Capture the cell that displays the provided text and extract its [X, Y] central coordinate. 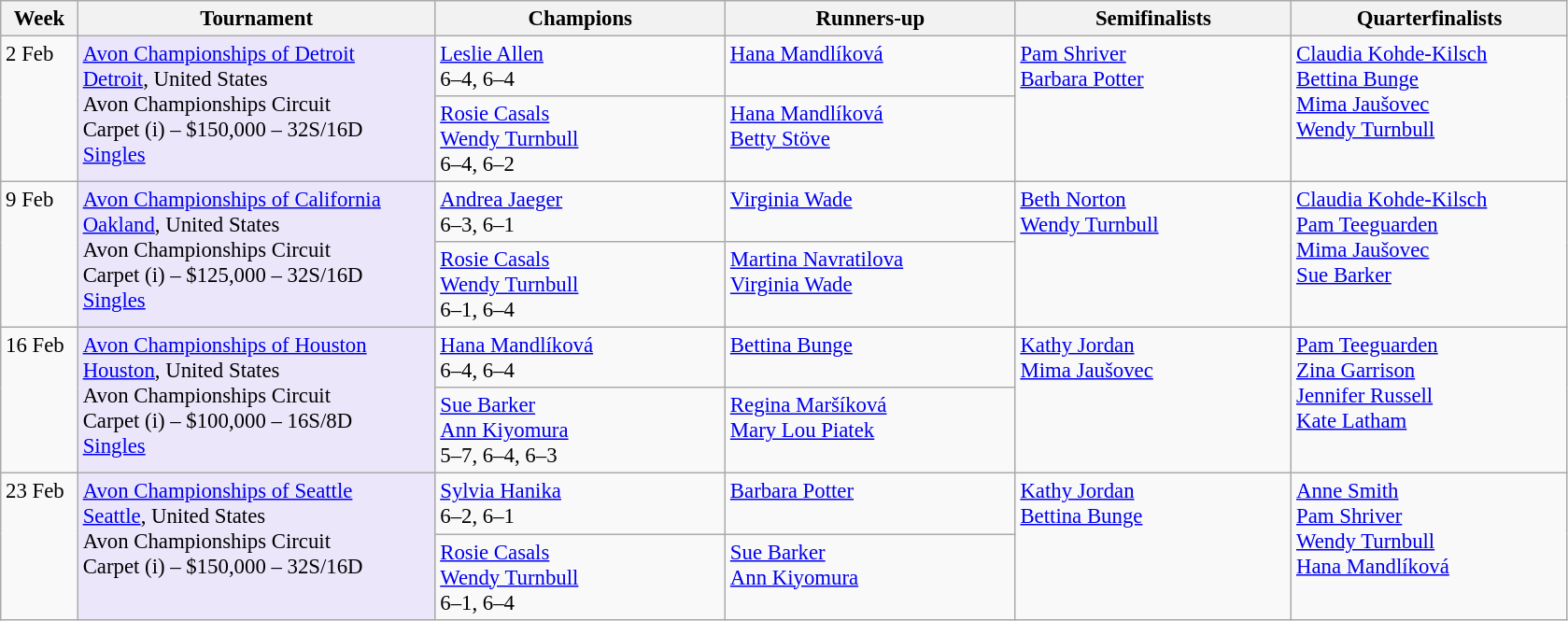
Hana Mandlíková6–4, 6–4 [581, 359]
Rosie Casals Wendy Turnbull 6–1, 6–4 [581, 577]
Sue Barker Ann Kiyomura 5–7, 6–4, 6–3 [581, 431]
Andrea Jaeger 6–3, 6–1 [581, 213]
Pam Teeguarden Zina Garrison Jennifer Russell Kate Latham [1430, 401]
Avon Championships of Seattle Seattle, United StatesAvon Championships CircuitCarpet (i) – $150,000 – 32S/16D [256, 546]
Kathy Jordan Bettina Bunge [1153, 546]
Kathy Jordan Mima Jaušovec [1153, 401]
Sylvia Hanika6–2, 6–1 [581, 504]
Rosie Casals Wendy Turnbull 6–4, 6–2 [581, 139]
Beth Norton Wendy Turnbull [1153, 255]
Martina Navratilova Virginia Wade [870, 285]
16 Feb [39, 401]
Claudia Kohde-Kilsch Pam Teeguarden Mima Jaušovec Sue Barker [1430, 255]
Week [39, 19]
Sue Barker Ann Kiyomura [870, 577]
Bettina Bunge [870, 359]
Avon Championships of Houston Houston, United StatesAvon Championships CircuitCarpet (i) – $100,000 – 16S/8D Singles [256, 401]
Runners-up [870, 19]
Barbara Potter [870, 504]
2 Feb [39, 109]
Tournament [256, 19]
Virginia Wade [870, 213]
Avon Championships of Detroit Detroit, United States Avon Championships CircuitCarpet (i) – $150,000 – 32S/16D Singles [256, 109]
Rosie Casals Wendy Turnbull6–1, 6–4 [581, 285]
9 Feb [39, 255]
Champions [581, 19]
Anne Smith Pam Shriver Wendy Turnbull Hana Mandlíková [1430, 546]
23 Feb [39, 546]
Hana Mandlíková Betty Stöve [870, 139]
Semifinalists [1153, 19]
Hana Mandlíková [870, 67]
Pam Shriver Barbara Potter [1153, 109]
Avon Championships of California Oakland, United StatesAvon Championships Circuit Carpet (i) – $125,000 – 32S/16D Singles [256, 255]
Leslie Allen 6–4, 6–4 [581, 67]
Regina Maršíková Mary Lou Piatek [870, 431]
Quarterfinalists [1430, 19]
Claudia Kohde-Kilsch Bettina Bunge Mima Jaušovec Wendy Turnbull [1430, 109]
